Capture the cell that displays the provided text and extract its (x, y) central coordinate. 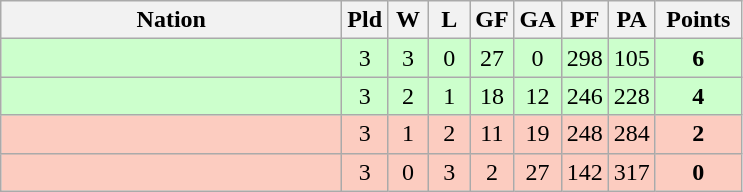
GF (492, 20)
4 (698, 96)
Nation (172, 20)
246 (584, 96)
6 (698, 58)
18 (492, 96)
L (450, 20)
GA (538, 20)
317 (632, 172)
19 (538, 134)
228 (632, 96)
12 (538, 96)
284 (632, 134)
105 (632, 58)
Pld (365, 20)
Points (698, 20)
248 (584, 134)
W (408, 20)
142 (584, 172)
PA (632, 20)
PF (584, 20)
298 (584, 58)
11 (492, 134)
